Detect which cell encompasses the target text, then output its [x, y] center coordinate. 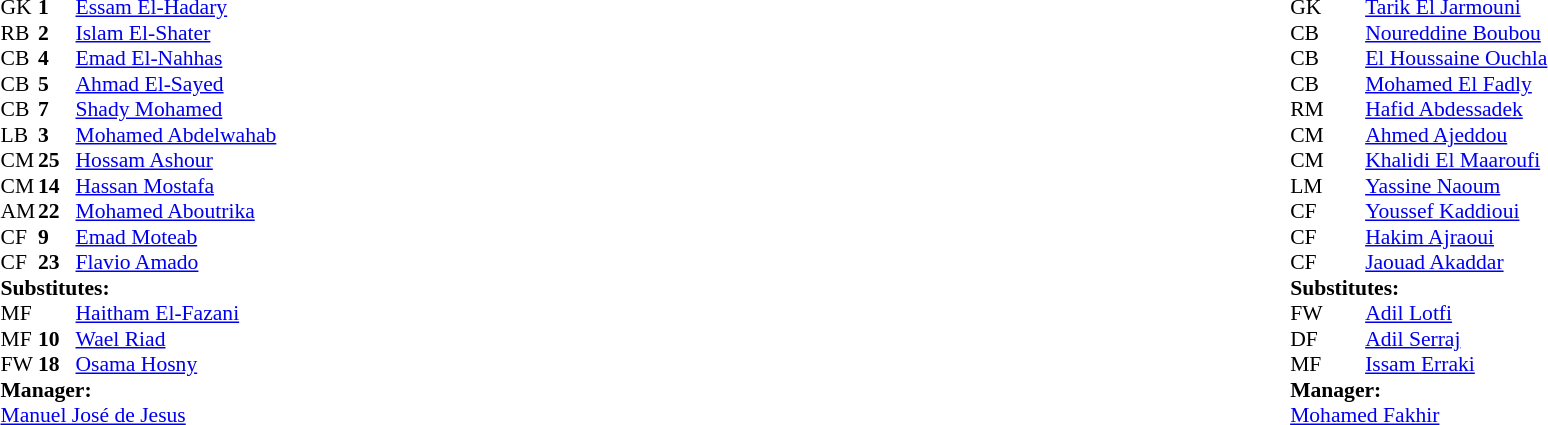
Wael Riad [176, 339]
Hakim Ajraoui [1456, 237]
Emad Moteab [176, 237]
RB [19, 33]
Issam Erraki [1456, 365]
25 [57, 161]
Osama Hosny [176, 365]
Adil Lotfi [1456, 313]
Mohamed Abdelwahab [176, 135]
Hassan Mostafa [176, 186]
Youssef Kaddioui [1456, 211]
Ahmad El-Sayed [176, 84]
Shady Mohamed [176, 109]
5 [57, 84]
Haitham El-Fazani [176, 313]
14 [57, 186]
AM [19, 211]
LB [19, 135]
3 [57, 135]
Noureddine Boubou [1456, 33]
23 [57, 263]
22 [57, 211]
Jaouad Akaddar [1456, 263]
Emad El-Nahhas [176, 59]
2 [57, 33]
Mohamed Aboutrika [176, 211]
Flavio Amado [176, 263]
Hafid Abdessadek [1456, 109]
Ahmed Ajeddou [1456, 135]
9 [57, 237]
El Houssaine Ouchla [1456, 59]
Khalidi El Maaroufi [1456, 161]
Islam El-Shater [176, 33]
18 [57, 365]
7 [57, 109]
4 [57, 59]
RM [1309, 109]
Yassine Naoum [1456, 186]
10 [57, 339]
Hossam Ashour [176, 161]
Adil Serraj [1456, 339]
DF [1309, 339]
Mohamed El Fadly [1456, 84]
LM [1309, 186]
